Capture the cell that displays the provided text and extract its (X, Y) central coordinate. 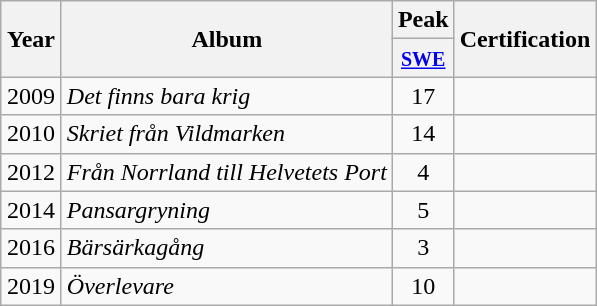
2016 (32, 248)
2010 (32, 134)
Bärsärkagång (226, 248)
2009 (32, 96)
Överlevare (226, 286)
Year (32, 39)
Skriet från Vildmarken (226, 134)
14 (423, 134)
5 (423, 210)
2014 (32, 210)
2012 (32, 172)
Certification (525, 39)
Från Norrland till Helvetets Port (226, 172)
3 (423, 248)
4 (423, 172)
Pansargryning (226, 210)
17 (423, 96)
Det finns bara krig (226, 96)
10 (423, 286)
Album (226, 39)
2019 (32, 286)
Peak (423, 20)
SWE (423, 58)
